Scan for the cell matching the given text and deliver its (X, Y) coordinate at center. 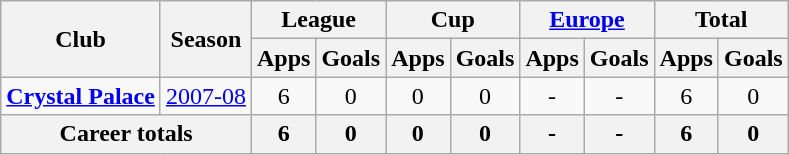
Season (206, 39)
Career totals (126, 134)
Cup (453, 20)
Europe (587, 20)
Crystal Palace (81, 96)
Club (81, 39)
Total (721, 20)
League (318, 20)
2007-08 (206, 96)
